Determine the (X, Y) coordinate at the center of the cell enclosing the given text.  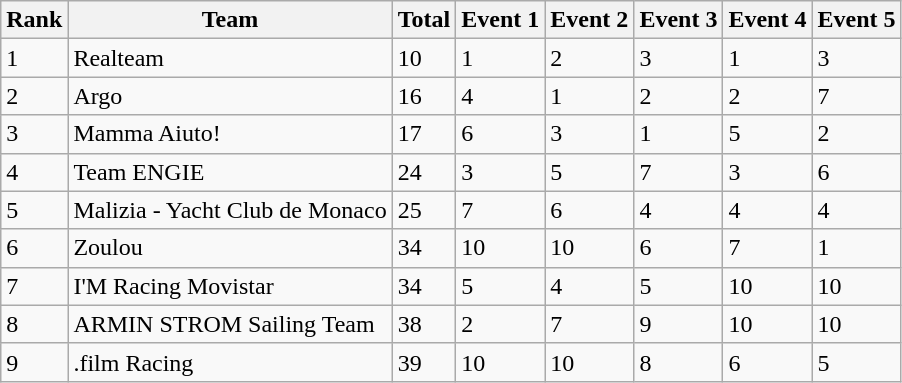
Realteam (230, 58)
Team (230, 20)
I'M Racing Movistar (230, 286)
38 (424, 324)
Argo (230, 96)
Event 5 (856, 20)
Rank (34, 20)
Total (424, 20)
Zoulou (230, 248)
ARMIN STROM Sailing Team (230, 324)
17 (424, 134)
25 (424, 210)
16 (424, 96)
Event 2 (590, 20)
Event 3 (678, 20)
Event 1 (500, 20)
.film Racing (230, 362)
39 (424, 362)
Team ENGIE (230, 172)
Malizia - Yacht Club de Monaco (230, 210)
24 (424, 172)
Event 4 (768, 20)
Mamma Aiuto! (230, 134)
